Output the [x, y] coordinate of the center of the cell containing the given text.  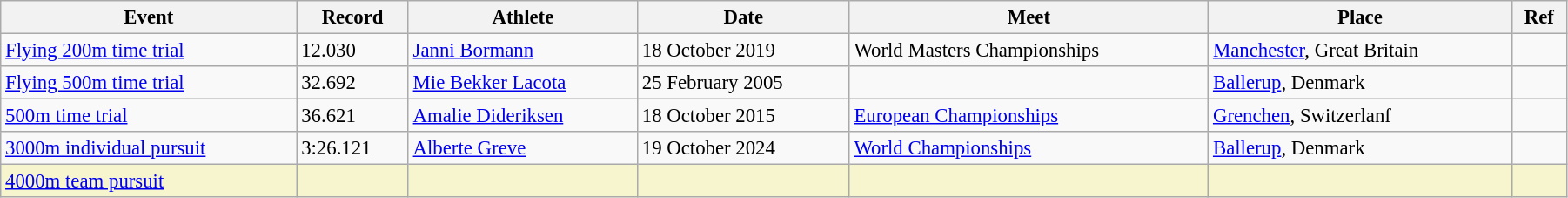
3000m individual pursuit [149, 148]
European Championships [1029, 116]
18 October 2019 [743, 51]
Flying 200m time trial [149, 51]
Ref [1538, 17]
18 October 2015 [743, 116]
Event [149, 17]
World Masters Championships [1029, 51]
Grenchen, Switzerlanf [1361, 116]
Athlete [522, 17]
500m time trial [149, 116]
12.030 [352, 51]
Date [743, 17]
Meet [1029, 17]
32.692 [352, 83]
4000m team pursuit [149, 181]
Janni Bormann [522, 51]
25 February 2005 [743, 83]
Record [352, 17]
3:26.121 [352, 148]
Place [1361, 17]
World Championships [1029, 148]
Mie Bekker Lacota [522, 83]
19 October 2024 [743, 148]
36.621 [352, 116]
Alberte Greve [522, 148]
Flying 500m time trial [149, 83]
Amalie Dideriksen [522, 116]
Manchester, Great Britain [1361, 51]
